Return the (X, Y) coordinate for the center point of the cell that contains the specified text.  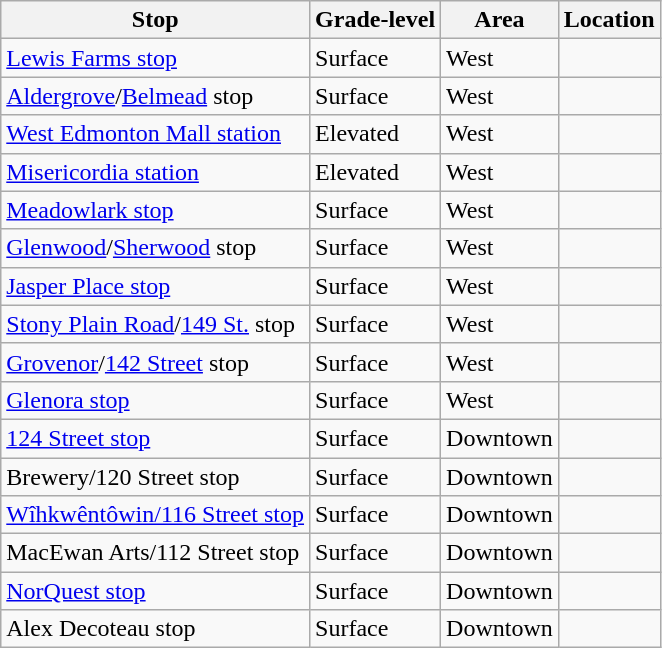
Wîhkwêntôwin/116 Street stop (156, 515)
West Edmonton Mall station (156, 134)
Area (500, 20)
Stony Plain Road/149 St. stop (156, 324)
Lewis Farms stop (156, 58)
Jasper Place stop (156, 286)
Brewery/120 Street stop (156, 477)
Location (609, 20)
Alex Decoteau stop (156, 629)
Stop (156, 20)
MacEwan Arts/112 Street stop (156, 553)
NorQuest stop (156, 591)
Glenwood/Sherwood stop (156, 248)
Grovenor/142 Street stop (156, 362)
124 Street stop (156, 438)
Grade-level (376, 20)
Meadowlark stop (156, 210)
Aldergrove/Belmead stop (156, 96)
Glenora stop (156, 400)
Misericordia station (156, 172)
